Return [X, Y] of the center of cell containing provided text 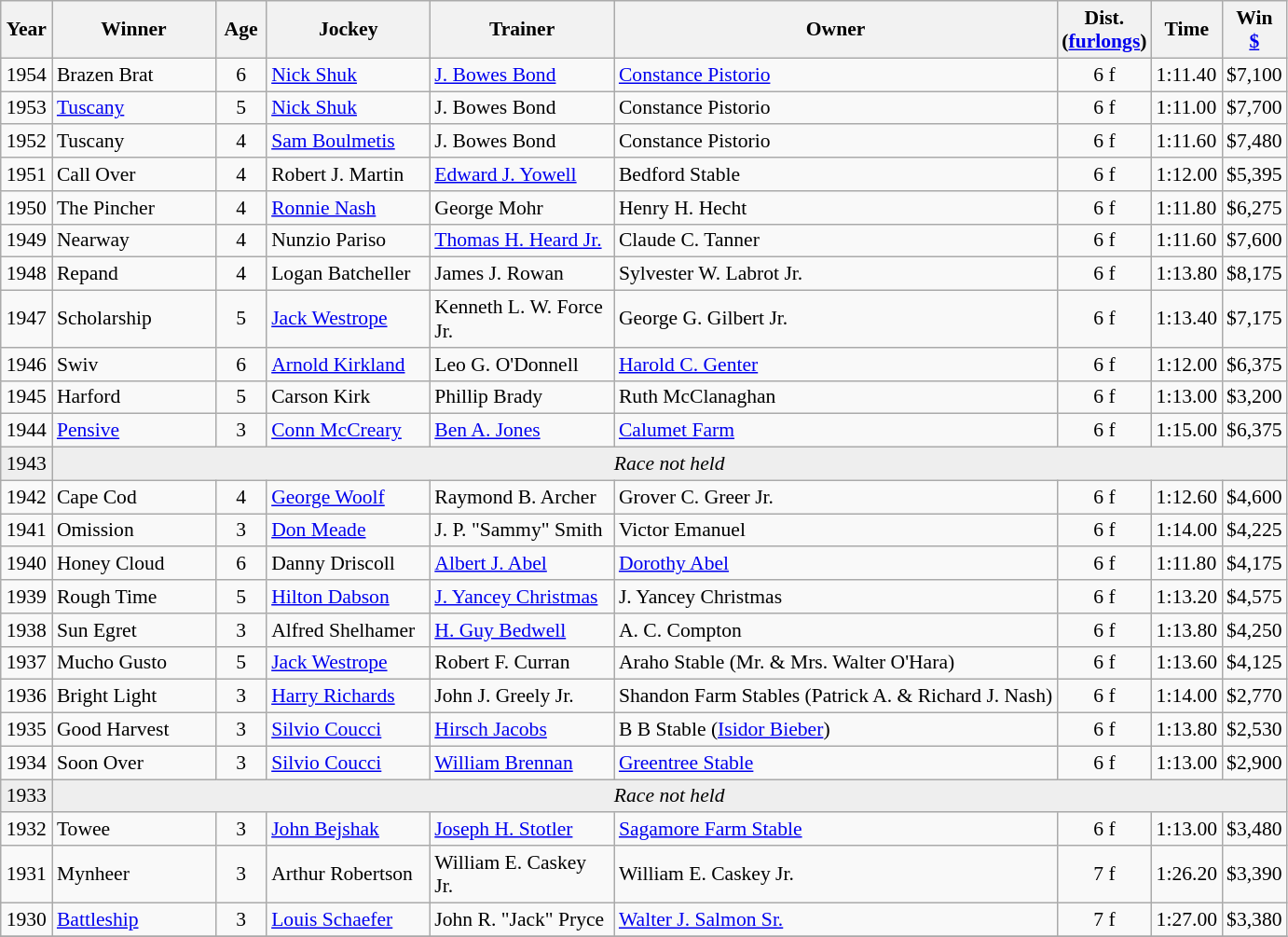
1944 [26, 431]
Dist. (furlongs) [1103, 30]
Harry Richards [349, 696]
Brazen Brat [134, 75]
1954 [26, 75]
$7,480 [1254, 142]
The Pincher [134, 208]
1:11.40 [1187, 75]
Robert F. Curran [522, 663]
Towee [134, 830]
Robert J. Martin [349, 174]
Sagamore Farm Stable [835, 830]
$4,250 [1254, 630]
Don Meade [349, 531]
J. P. "Sammy" Smith [522, 531]
Bedford Stable [835, 174]
1:13.40 [1187, 319]
Bright Light [134, 696]
1:12.60 [1187, 497]
$2,900 [1254, 763]
1941 [26, 531]
Walter J. Salmon Sr. [835, 919]
1952 [26, 142]
1936 [26, 696]
Cape Cod [134, 497]
1:26.20 [1187, 875]
Sylvester W. Labrot Jr. [835, 274]
$3,200 [1254, 397]
1932 [26, 830]
1931 [26, 875]
$2,770 [1254, 696]
Mucho Gusto [134, 663]
Henry H. Hecht [835, 208]
Alfred Shelhamer [349, 630]
1943 [26, 464]
1953 [26, 108]
John R. "Jack" Pryce [522, 919]
Nearway [134, 241]
1934 [26, 763]
1937 [26, 663]
1945 [26, 397]
Kenneth L. W. Force Jr. [522, 319]
Harford [134, 397]
James J. Rowan [522, 274]
$7,175 [1254, 319]
William Brennan [522, 763]
Logan Batcheller [349, 274]
1938 [26, 630]
Phillip Brady [522, 397]
$5,395 [1254, 174]
$7,700 [1254, 108]
1950 [26, 208]
$4,175 [1254, 564]
Joseph H. Stotler [522, 830]
Winner [134, 30]
Thomas H. Heard Jr. [522, 241]
1948 [26, 274]
John Bejshak [349, 830]
Honey Cloud [134, 564]
1:13.20 [1187, 597]
Carson Kirk [349, 397]
Call Over [134, 174]
1935 [26, 730]
Win$ [1254, 30]
Age [240, 30]
$4,225 [1254, 531]
Jockey [349, 30]
$7,600 [1254, 241]
1951 [26, 174]
1:13.60 [1187, 663]
$3,380 [1254, 919]
Danny Driscoll [349, 564]
Scholarship [134, 319]
Nunzio Pariso [349, 241]
1939 [26, 597]
$7,100 [1254, 75]
$2,530 [1254, 730]
Greentree Stable [835, 763]
John J. Greely Jr. [522, 696]
$8,175 [1254, 274]
Pensive [134, 431]
Trainer [522, 30]
Omission [134, 531]
Ronnie Nash [349, 208]
1942 [26, 497]
Calumet Farm [835, 431]
Arthur Robertson [349, 875]
George G. Gilbert Jr. [835, 319]
Sun Egret [134, 630]
Raymond B. Archer [522, 497]
Battleship [134, 919]
Shandon Farm Stables (Patrick A. & Richard J. Nash) [835, 696]
Claude C. Tanner [835, 241]
1946 [26, 365]
A. C. Compton [835, 630]
George Mohr [522, 208]
Harold C. Genter [835, 365]
1949 [26, 241]
Time [1187, 30]
$3,390 [1254, 875]
1933 [26, 796]
1:11.00 [1187, 108]
Grover C. Greer Jr. [835, 497]
George Woolf [349, 497]
Good Harvest [134, 730]
1930 [26, 919]
$3,480 [1254, 830]
Leo G. O'Donnell [522, 365]
Rough Time [134, 597]
Hilton Dabson [349, 597]
Conn McCreary [349, 431]
Mynheer [134, 875]
Araho Stable (Mr. & Mrs. Walter O'Hara) [835, 663]
$4,125 [1254, 663]
B B Stable (Isidor Bieber) [835, 730]
Soon Over [134, 763]
$4,575 [1254, 597]
Year [26, 30]
Victor Emanuel [835, 531]
$6,275 [1254, 208]
Hirsch Jacobs [522, 730]
Swiv [134, 365]
1940 [26, 564]
Ruth McClanaghan [835, 397]
Albert J. Abel [522, 564]
Dorothy Abel [835, 564]
Edward J. Yowell [522, 174]
H. Guy Bedwell [522, 630]
Owner [835, 30]
Arnold Kirkland [349, 365]
1947 [26, 319]
1:15.00 [1187, 431]
Louis Schaefer [349, 919]
$4,600 [1254, 497]
Sam Boulmetis [349, 142]
1:27.00 [1187, 919]
Repand [134, 274]
Ben A. Jones [522, 431]
